Identify which cell holds the provided text, then report its (X, Y) central coordinate. 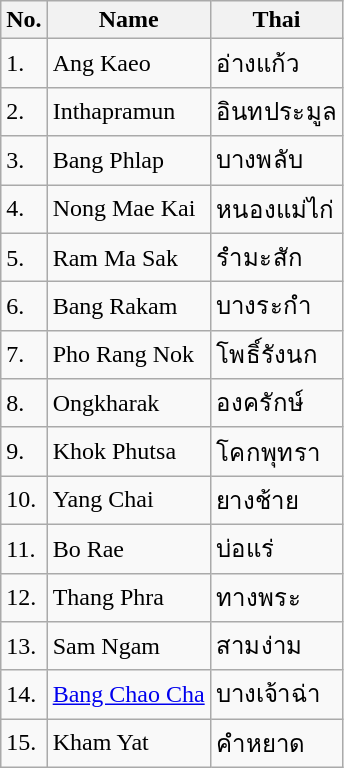
6. (24, 306)
4. (24, 208)
12. (24, 598)
องครักษ์ (276, 404)
15. (24, 744)
7. (24, 354)
บางเจ้าฉ่า (276, 694)
13. (24, 646)
โพธิ์รังนก (276, 354)
10. (24, 500)
Ram Ma Sak (128, 258)
Ongkharak (128, 404)
Yang Chai (128, 500)
Name (128, 20)
คำหยาด (276, 744)
อินทประมูล (276, 112)
Bang Phlap (128, 160)
Bang Chao Cha (128, 694)
อ่างแก้ว (276, 64)
5. (24, 258)
หนองแม่ไก่ (276, 208)
No. (24, 20)
Khok Phutsa (128, 452)
Kham Yat (128, 744)
Bo Rae (128, 548)
8. (24, 404)
Pho Rang Nok (128, 354)
2. (24, 112)
Inthapramun (128, 112)
9. (24, 452)
บางระกำ (276, 306)
11. (24, 548)
3. (24, 160)
1. (24, 64)
Nong Mae Kai (128, 208)
Thai (276, 20)
สามง่าม (276, 646)
บ่อแร่ (276, 548)
Ang Kaeo (128, 64)
ทางพระ (276, 598)
Sam Ngam (128, 646)
บางพลับ (276, 160)
ยางช้าย (276, 500)
Thang Phra (128, 598)
โคกพุทรา (276, 452)
14. (24, 694)
รำมะสัก (276, 258)
Bang Rakam (128, 306)
